From the cell containing the given text, extract its center point as [x, y] coordinate. 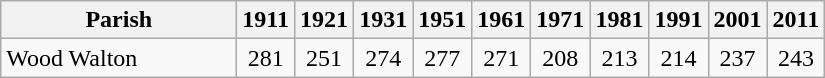
2011 [796, 20]
Parish [119, 20]
271 [502, 58]
251 [324, 58]
281 [266, 58]
1911 [266, 20]
1991 [678, 20]
1951 [442, 20]
Wood Walton [119, 58]
1961 [502, 20]
1931 [384, 20]
2001 [738, 20]
1981 [620, 20]
208 [560, 58]
214 [678, 58]
237 [738, 58]
243 [796, 58]
1921 [324, 20]
1971 [560, 20]
277 [442, 58]
213 [620, 58]
274 [384, 58]
